Find where the given text appears and provide that cell's center as [X, Y] coordinate. 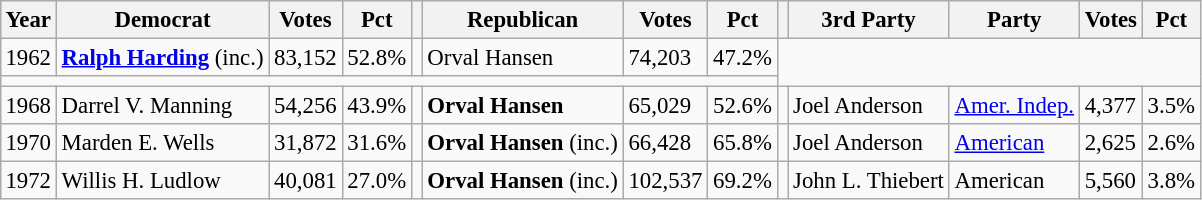
74,203 [666, 57]
31,872 [306, 143]
Willis H. Ludlow [162, 181]
69.2% [742, 181]
83,152 [306, 57]
3rd Party [868, 20]
John L. Thiebert [868, 181]
4,377 [1110, 106]
1968 [28, 106]
102,537 [666, 181]
66,428 [666, 143]
27.0% [376, 181]
31.6% [376, 143]
3.8% [1171, 181]
Marden E. Wells [162, 143]
52.8% [376, 57]
40,081 [306, 181]
43.9% [376, 106]
1972 [28, 181]
Amer. Indep. [1014, 106]
47.2% [742, 57]
3.5% [1171, 106]
54,256 [306, 106]
65,029 [666, 106]
52.6% [742, 106]
Republican [522, 20]
2,625 [1110, 143]
Party [1014, 20]
Ralph Harding (inc.) [162, 57]
1970 [28, 143]
Democrat [162, 20]
Year [28, 20]
65.8% [742, 143]
1962 [28, 57]
Darrel V. Manning [162, 106]
5,560 [1110, 181]
2.6% [1171, 143]
